Detect which cell encompasses the target text, then output its [X, Y] center coordinate. 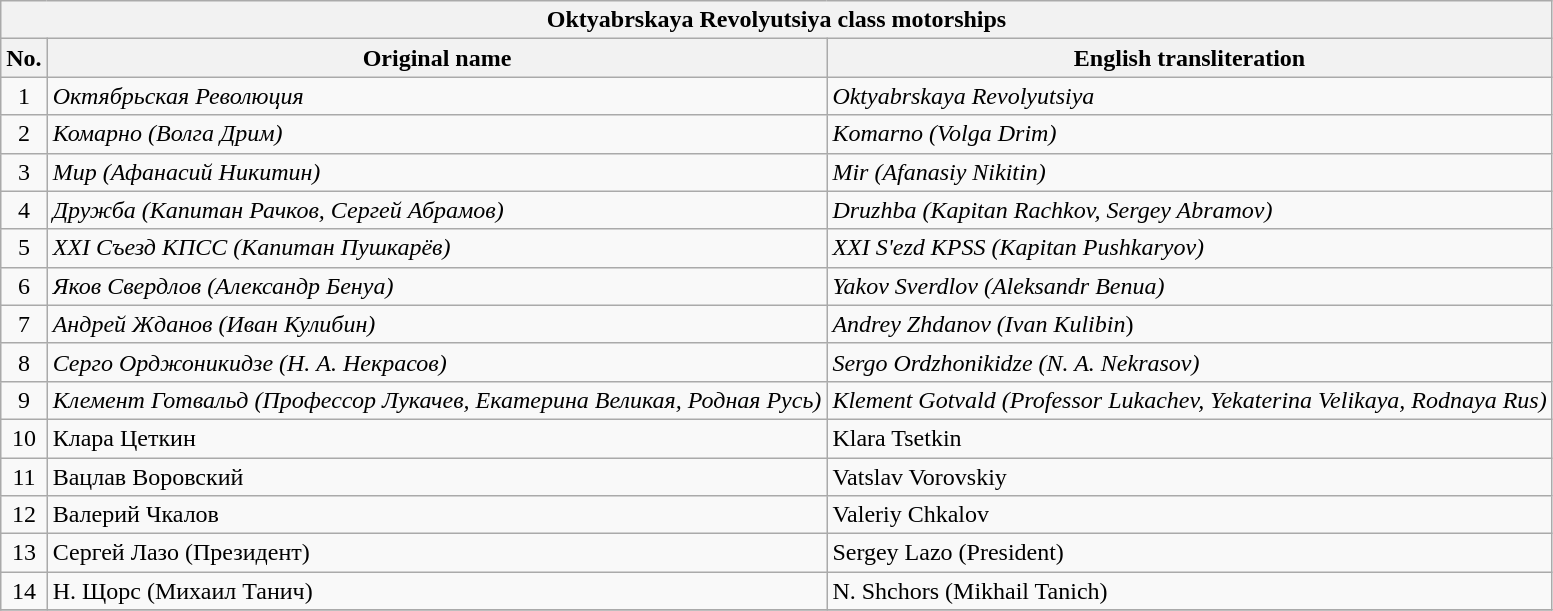
Сергей Лазо (Президент) [437, 553]
English transliteration [1190, 58]
10 [24, 438]
14 [24, 591]
Valeriy Chkalov [1190, 515]
Валерий Чкалов [437, 515]
5 [24, 248]
2 [24, 134]
Комарно (Волга Дрим) [437, 134]
N. Shchors (Mikhail Tanich) [1190, 591]
Sergo Ordzhonikidze (N. A. Nekrasov) [1190, 362]
Original name [437, 58]
No. [24, 58]
Andrey Zhdanov (Ivan Kulibin) [1190, 324]
Дружба (Капитан Рачков, Сергей Абрамов) [437, 210]
1 [24, 96]
7 [24, 324]
4 [24, 210]
11 [24, 477]
Н. Щорс (Михаил Танич) [437, 591]
Sergey Lazo (President) [1190, 553]
Klara Tsetkin [1190, 438]
Yakov Sverdlov (Aleksandr Benua) [1190, 286]
Klement Gotvald (Professor Lukachev, Yekaterina Velikaya, Rodnaya Rus) [1190, 400]
3 [24, 172]
Октябрьская Революция [437, 96]
Oktyabrskaya Revolyutsiya [1190, 96]
XXI Съезд КПСС (Капитан Пушкарёв) [437, 248]
Mir (Afanasiy Nikitin) [1190, 172]
13 [24, 553]
12 [24, 515]
Druzhba (Kapitan Rachkov, Sergey Abramov) [1190, 210]
Oktyabrskaya Revolyutsiya class motorships [776, 20]
6 [24, 286]
Vatslav Vorovskiy [1190, 477]
Komarno (Volga Drim) [1190, 134]
8 [24, 362]
Андрей Жданов (Иван Кулибин) [437, 324]
XXI S'ezd KPSS (Kapitan Pushkaryov) [1190, 248]
Серго Орджоникидзе (Н. А. Некрасов) [437, 362]
Вацлав Воровский [437, 477]
Клара Цеткин [437, 438]
Яков Свердлов (Александр Бенуа) [437, 286]
9 [24, 400]
Мир (Афанасий Никитин) [437, 172]
Клемент Готвальд (Профессор Лукачев, Екатерина Великая, Родная Русь) [437, 400]
